Identify which cell holds the provided text, then report its (x, y) central coordinate. 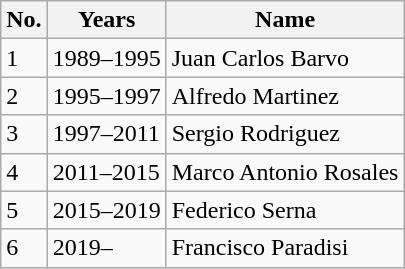
Name (285, 20)
1989–1995 (106, 58)
1997–2011 (106, 134)
Marco Antonio Rosales (285, 172)
Sergio Rodriguez (285, 134)
6 (24, 248)
Years (106, 20)
5 (24, 210)
4 (24, 172)
1 (24, 58)
Federico Serna (285, 210)
Juan Carlos Barvo (285, 58)
2011–2015 (106, 172)
2019– (106, 248)
Francisco Paradisi (285, 248)
3 (24, 134)
2015–2019 (106, 210)
Alfredo Martinez (285, 96)
No. (24, 20)
2 (24, 96)
1995–1997 (106, 96)
